From the cell containing the given text, extract its center point as [x, y] coordinate. 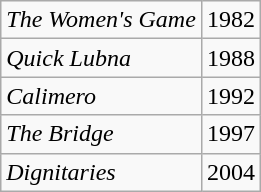
1982 [230, 20]
Calimero [102, 96]
2004 [230, 172]
The Women's Game [102, 20]
1988 [230, 58]
1997 [230, 134]
1992 [230, 96]
Dignitaries [102, 172]
The Bridge [102, 134]
Quick Lubna [102, 58]
